Detect which cell encompasses the target text, then output its (x, y) center coordinate. 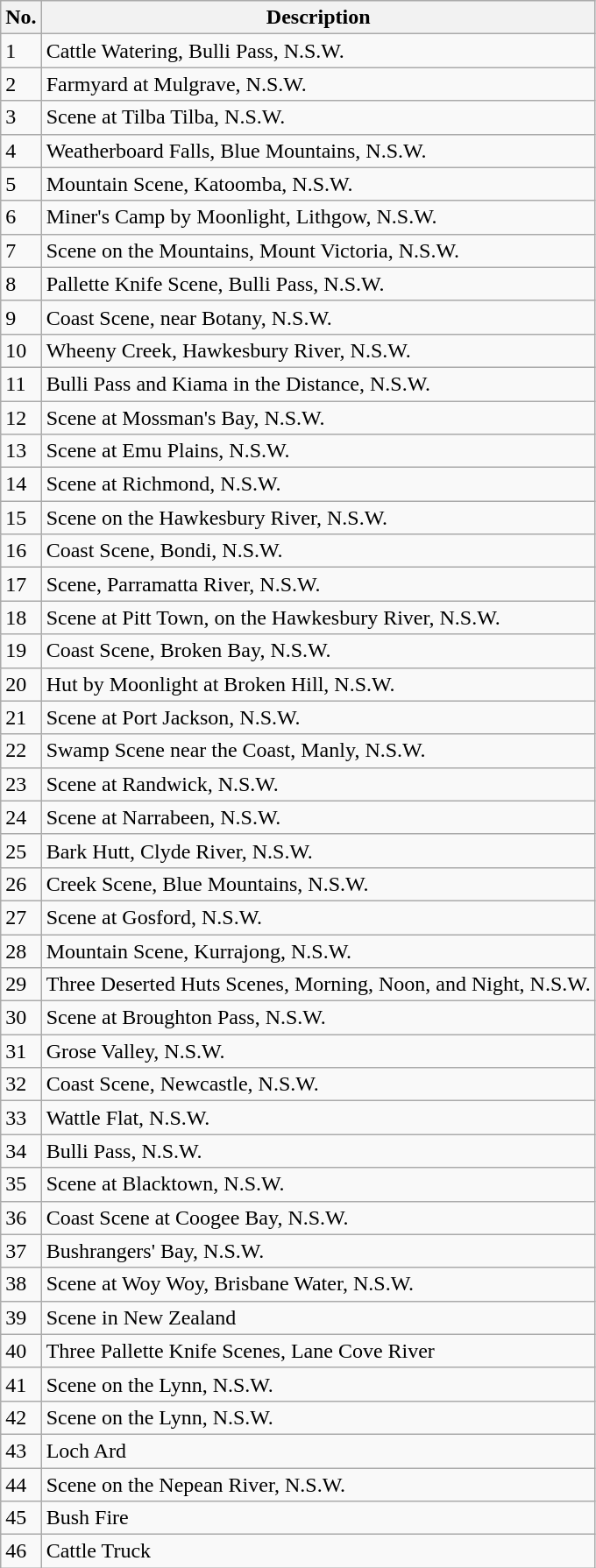
43 (21, 1451)
20 (21, 684)
34 (21, 1151)
40 (21, 1351)
Weatherboard Falls, Blue Mountains, N.S.W. (318, 151)
Scene at Woy Woy, Brisbane Water, N.S.W. (318, 1284)
Scene at Gosford, N.S.W. (318, 917)
Scene at Emu Plains, N.S.W. (318, 451)
2 (21, 84)
Bulli Pass and Kiama in the Distance, N.S.W. (318, 384)
35 (21, 1184)
Scene at Pitt Town, on the Hawkesbury River, N.S.W. (318, 618)
12 (21, 418)
9 (21, 317)
36 (21, 1218)
21 (21, 717)
5 (21, 184)
45 (21, 1518)
Description (318, 18)
Mountain Scene, Kurrajong, N.S.W. (318, 950)
42 (21, 1417)
26 (21, 884)
Coast Scene at Coogee Bay, N.S.W. (318, 1218)
Swamp Scene near the Coast, Manly, N.S.W. (318, 751)
Bush Fire (318, 1518)
22 (21, 751)
7 (21, 251)
46 (21, 1551)
Scene at Tilba Tilba, N.S.W. (318, 117)
No. (21, 18)
44 (21, 1485)
29 (21, 985)
6 (21, 217)
Scene at Richmond, N.S.W. (318, 484)
Scene in New Zealand (318, 1317)
10 (21, 350)
33 (21, 1118)
Cattle Watering, Bulli Pass, N.S.W. (318, 51)
32 (21, 1084)
Scene, Parramatta River, N.S.W. (318, 584)
37 (21, 1251)
Grose Valley, N.S.W. (318, 1051)
Bulli Pass, N.S.W. (318, 1151)
Coast Scene, Newcastle, N.S.W. (318, 1084)
Creek Scene, Blue Mountains, N.S.W. (318, 884)
38 (21, 1284)
Pallette Knife Scene, Bulli Pass, N.S.W. (318, 284)
28 (21, 950)
8 (21, 284)
Scene at Mossman's Bay, N.S.W. (318, 418)
Scene on the Nepean River, N.S.W. (318, 1485)
Coast Scene, near Botany, N.S.W. (318, 317)
Wheeny Creek, Hawkesbury River, N.S.W. (318, 350)
Scene at Narrabeen, N.S.W. (318, 817)
17 (21, 584)
13 (21, 451)
30 (21, 1018)
11 (21, 384)
Hut by Moonlight at Broken Hill, N.S.W. (318, 684)
Farmyard at Mulgrave, N.S.W. (318, 84)
Scene on the Hawkesbury River, N.S.W. (318, 518)
Mountain Scene, Katoomba, N.S.W. (318, 184)
19 (21, 651)
39 (21, 1317)
Coast Scene, Broken Bay, N.S.W. (318, 651)
3 (21, 117)
Scene at Randwick, N.S.W. (318, 784)
15 (21, 518)
Loch Ard (318, 1451)
Coast Scene, Bondi, N.S.W. (318, 551)
23 (21, 784)
Scene at Broughton Pass, N.S.W. (318, 1018)
27 (21, 917)
Bushrangers' Bay, N.S.W. (318, 1251)
41 (21, 1384)
24 (21, 817)
14 (21, 484)
Bark Hutt, Clyde River, N.S.W. (318, 851)
4 (21, 151)
Miner's Camp by Moonlight, Lithgow, N.S.W. (318, 217)
Three Pallette Knife Scenes, Lane Cove River (318, 1351)
Scene at Port Jackson, N.S.W. (318, 717)
Cattle Truck (318, 1551)
1 (21, 51)
Scene on the Mountains, Mount Victoria, N.S.W. (318, 251)
Scene at Blacktown, N.S.W. (318, 1184)
18 (21, 618)
31 (21, 1051)
Wattle Flat, N.S.W. (318, 1118)
25 (21, 851)
16 (21, 551)
Three Deserted Huts Scenes, Morning, Noon, and Night, N.S.W. (318, 985)
